Return (X, Y) of the center of cell containing provided text 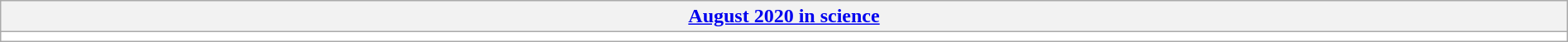
August 2020 in science (784, 16)
